Determine the [x, y] coordinate at the center of the cell enclosing the given text.  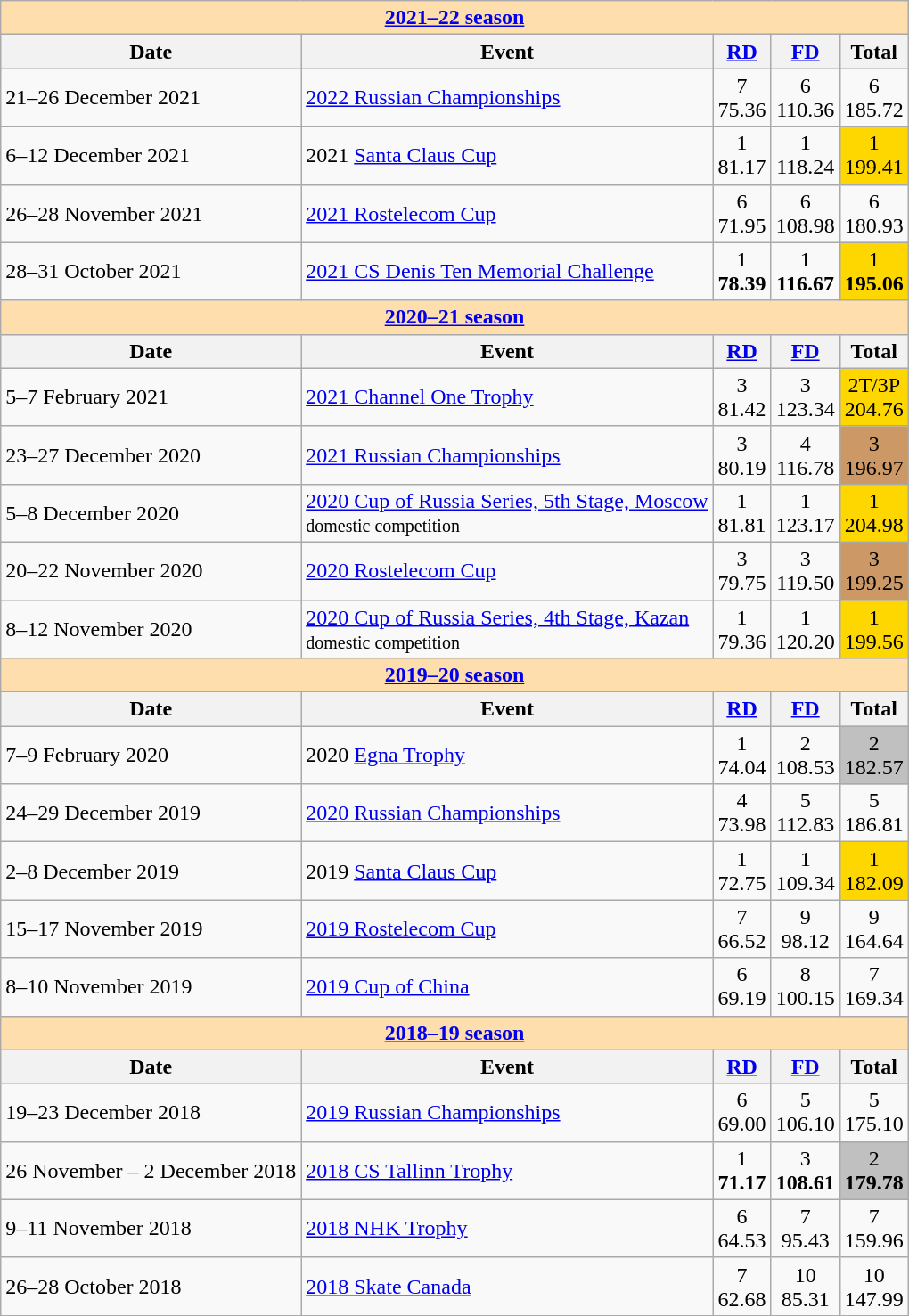
6 110.36 [806, 98]
24–29 December 2019 [151, 813]
3 79.75 [741, 570]
28–31 October 2021 [151, 271]
5 112.83 [806, 813]
1 79.36 [741, 629]
2021 Santa Claus Cup [507, 155]
1 195.06 [873, 271]
2019 Santa Claus Cup [507, 871]
2019 Cup of China [507, 987]
1 81.81 [741, 513]
6 69.00 [741, 1112]
9–11 November 2018 [151, 1228]
1 78.39 [741, 271]
7 62.68 [741, 1287]
2021 Rostelecom Cup [507, 214]
26 November – 2 December 2018 [151, 1171]
2018 Skate Canada [507, 1287]
2 108.53 [806, 756]
1 204.98 [873, 513]
7 75.36 [741, 98]
15–17 November 2019 [151, 928]
3 199.25 [873, 570]
23–27 December 2020 [151, 454]
9 164.64 [873, 928]
2020 Russian Championships [507, 813]
2020–21 season [454, 317]
1 199.41 [873, 155]
6 69.19 [741, 987]
1 199.56 [873, 629]
26–28 October 2018 [151, 1287]
6 71.95 [741, 214]
7 169.34 [873, 987]
1 123.17 [806, 513]
5–7 February 2021 [151, 397]
1 72.75 [741, 871]
2020 Cup of Russia Series, 5th Stage, Moscow domestic competition [507, 513]
6 185.72 [873, 98]
2018–19 season [454, 1033]
3 119.50 [806, 570]
2019 Rostelecom Cup [507, 928]
8–10 November 2019 [151, 987]
2020 Rostelecom Cup [507, 570]
26–28 November 2021 [151, 214]
10 85.31 [806, 1287]
2019 Russian Championships [507, 1112]
2021 CS Denis Ten Memorial Challenge [507, 271]
20–22 November 2020 [151, 570]
2T/3P 204.76 [873, 397]
1 182.09 [873, 871]
7 159.96 [873, 1228]
6–12 December 2021 [151, 155]
1 74.04 [741, 756]
8–12 November 2020 [151, 629]
3 196.97 [873, 454]
1 109.34 [806, 871]
5–8 December 2020 [151, 513]
2 182.57 [873, 756]
1 71.17 [741, 1171]
1 120.20 [806, 629]
5 186.81 [873, 813]
2021–22 season [454, 18]
10 147.99 [873, 1287]
3 80.19 [741, 454]
2018 NHK Trophy [507, 1228]
19–23 December 2018 [151, 1112]
2018 CS Tallinn Trophy [507, 1171]
2021 Channel One Trophy [507, 397]
7–9 February 2020 [151, 756]
4 116.78 [806, 454]
2021 Russian Championships [507, 454]
7 66.52 [741, 928]
7 95.43 [806, 1228]
2020 Cup of Russia Series, 4th Stage, Kazan domestic competition [507, 629]
6 180.93 [873, 214]
1 81.17 [741, 155]
3 123.34 [806, 397]
3 108.61 [806, 1171]
5 106.10 [806, 1112]
6 108.98 [806, 214]
2019–20 season [454, 675]
8 100.15 [806, 987]
5 175.10 [873, 1112]
6 64.53 [741, 1228]
2 179.78 [873, 1171]
3 81.42 [741, 397]
1 116.67 [806, 271]
2–8 December 2019 [151, 871]
9 98.12 [806, 928]
21–26 December 2021 [151, 98]
1 118.24 [806, 155]
4 73.98 [741, 813]
2022 Russian Championships [507, 98]
2020 Egna Trophy [507, 756]
